From the cell containing the given text, extract its center point as (x, y) coordinate. 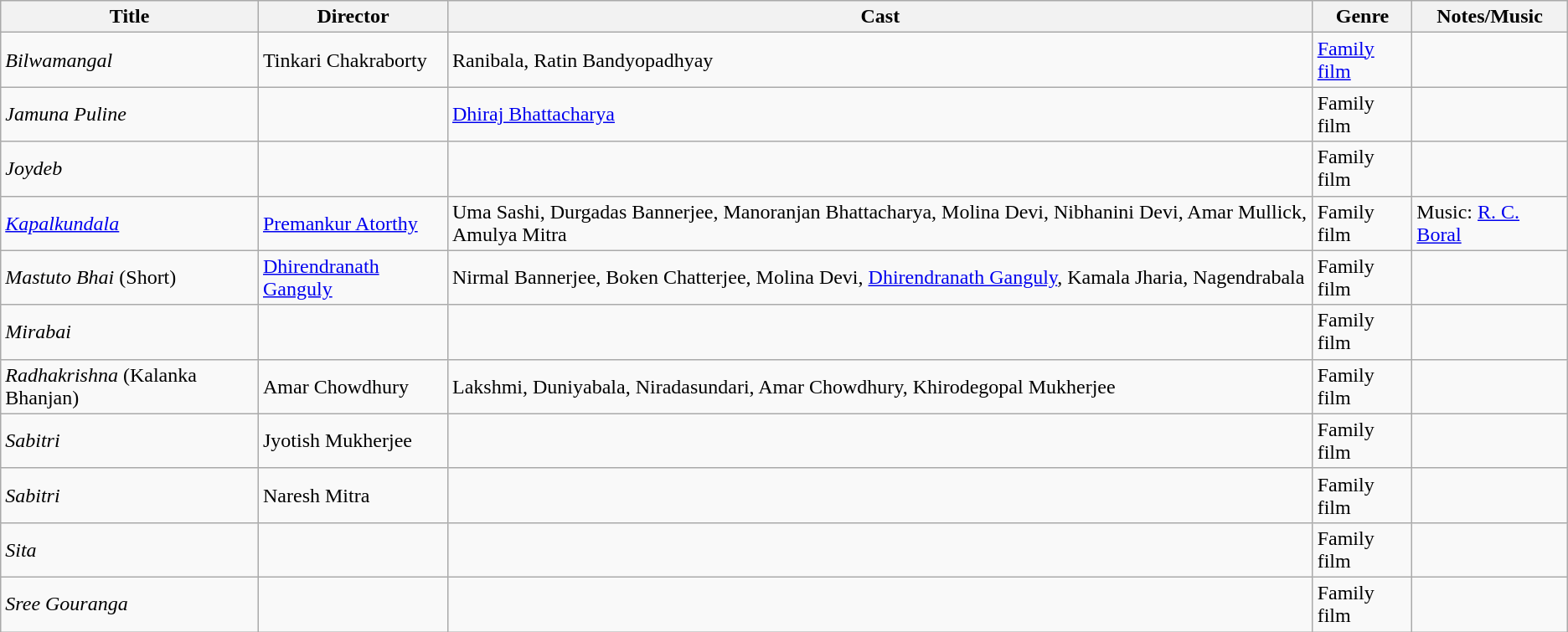
Jyotish Mukherjee (353, 440)
Notes/Music (1489, 17)
Music: R. C. Boral (1489, 223)
Sita (130, 549)
Sree Gouranga (130, 604)
Mastuto Bhai (Short) (130, 278)
Mirabai (130, 331)
Nirmal Bannerjee, Boken Chatterjee, Molina Devi, Dhirendranath Ganguly, Kamala Jharia, Nagendrabala (879, 278)
Radhakrishna (Kalanka Bhanjan) (130, 387)
Uma Sashi, Durgadas Bannerjee, Manoranjan Bhattacharya, Molina Devi, Nibhanini Devi, Amar Mullick, Amulya Mitra (879, 223)
Tinkari Chakraborty (353, 60)
Kapalkundala (130, 223)
Amar Chowdhury (353, 387)
Dhirendranath Ganguly (353, 278)
Dhiraj Bhattacharya (879, 114)
Ranibala, Ratin Bandyopadhyay (879, 60)
Genre (1362, 17)
Title (130, 17)
Director (353, 17)
Joydeb (130, 169)
Bilwamangal (130, 60)
Cast (879, 17)
Jamuna Puline (130, 114)
Premankur Atorthy (353, 223)
Naresh Mitra (353, 496)
Lakshmi, Duniyabala, Niradasundari, Amar Chowdhury, Khirodegopal Mukherjee (879, 387)
